Return (x, y) of the center of cell containing provided text 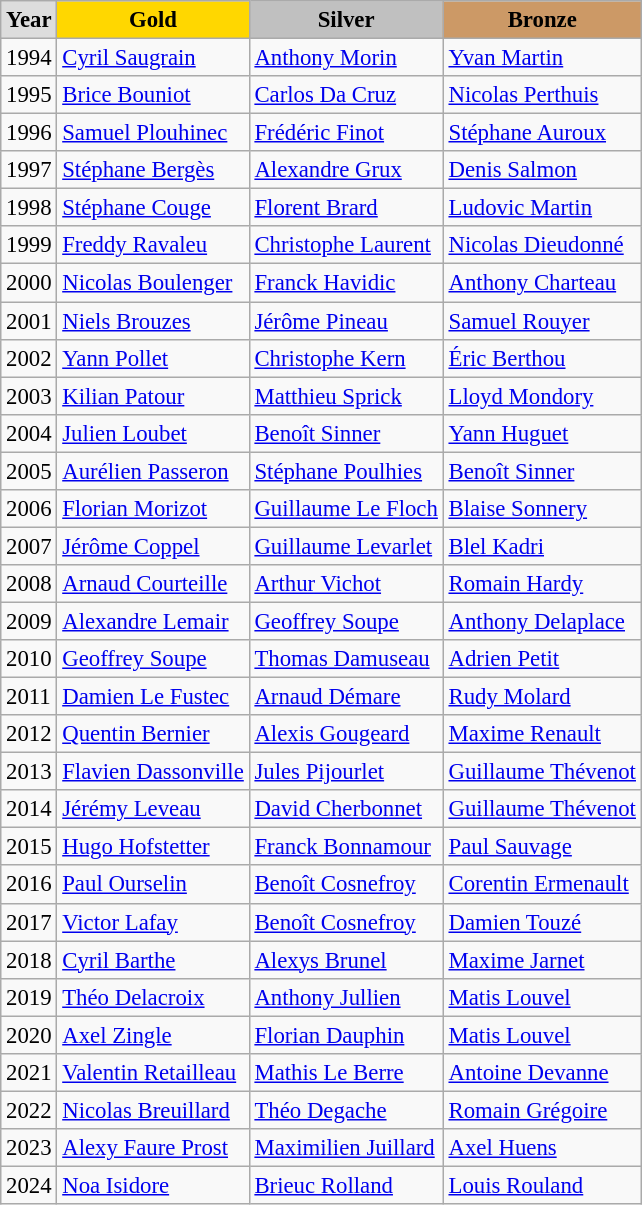
Brieuc Rolland (346, 1185)
Alexys Brunel (346, 960)
Romain Grégoire (542, 1110)
Romain Hardy (542, 584)
Jules Pijourlet (346, 772)
Louis Rouland (542, 1185)
Antoine Devanne (542, 1073)
2011 (29, 697)
Corentin Ermenault (542, 885)
Stéphane Bergès (153, 170)
Yvan Martin (542, 58)
Jérémy Leveau (153, 809)
2001 (29, 321)
Éric Berthou (542, 358)
Jérôme Pineau (346, 321)
Paul Ourselin (153, 885)
Théo Degache (346, 1110)
Anthony Morin (346, 58)
Anthony Jullien (346, 997)
Rudy Molard (542, 697)
Victor Lafay (153, 922)
Samuel Rouyer (542, 321)
Carlos Da Cruz (346, 95)
2020 (29, 1035)
Stéphane Auroux (542, 133)
Yann Huguet (542, 433)
Guillaume Levarlet (346, 546)
Maximilien Juillard (346, 1148)
Quentin Bernier (153, 734)
Arnaud Courteille (153, 584)
Florian Dauphin (346, 1035)
1997 (29, 170)
Christophe Laurent (346, 245)
Alexis Gougeard (346, 734)
Damien Le Fustec (153, 697)
2021 (29, 1073)
2005 (29, 471)
2017 (29, 922)
Arthur Vichot (346, 584)
2022 (29, 1110)
Year (29, 20)
Samuel Plouhinec (153, 133)
Maxime Renault (542, 734)
Hugo Hofstetter (153, 847)
2016 (29, 885)
Mathis Le Berre (346, 1073)
Maxime Jarnet (542, 960)
Franck Bonnamour (346, 847)
1994 (29, 58)
2023 (29, 1148)
Thomas Damuseau (346, 659)
Anthony Charteau (542, 283)
Julien Loubet (153, 433)
Arnaud Démare (346, 697)
1996 (29, 133)
2004 (29, 433)
Cyril Barthe (153, 960)
2007 (29, 546)
Denis Salmon (542, 170)
2006 (29, 509)
Nicolas Perthuis (542, 95)
2008 (29, 584)
David Cherbonnet (346, 809)
1998 (29, 208)
Aurélien Passeron (153, 471)
2009 (29, 621)
Anthony Delaplace (542, 621)
Nicolas Breuillard (153, 1110)
Christophe Kern (346, 358)
Florian Morizot (153, 509)
Freddy Ravaleu (153, 245)
Alexandre Grux (346, 170)
Damien Touzé (542, 922)
Florent Brard (346, 208)
1995 (29, 95)
Jérôme Coppel (153, 546)
Noa Isidore (153, 1185)
2013 (29, 772)
2014 (29, 809)
2010 (29, 659)
Niels Brouzes (153, 321)
Kilian Patour (153, 396)
Valentin Retailleau (153, 1073)
2003 (29, 396)
2000 (29, 283)
Flavien Dassonville (153, 772)
Théo Delacroix (153, 997)
Yann Pollet (153, 358)
Axel Huens (542, 1148)
Matthieu Sprick (346, 396)
Cyril Saugrain (153, 58)
2012 (29, 734)
Lloyd Mondory (542, 396)
2024 (29, 1185)
Blel Kadri (542, 546)
Nicolas Boulenger (153, 283)
2015 (29, 847)
Ludovic Martin (542, 208)
Silver (346, 20)
2002 (29, 358)
Blaise Sonnery (542, 509)
Stéphane Poulhies (346, 471)
2019 (29, 997)
2018 (29, 960)
Alexy Faure Prost (153, 1148)
Gold (153, 20)
Frédéric Finot (346, 133)
Paul Sauvage (542, 847)
Adrien Petit (542, 659)
Brice Bouniot (153, 95)
Stéphane Couge (153, 208)
Bronze (542, 20)
Franck Havidic (346, 283)
Axel Zingle (153, 1035)
Alexandre Lemair (153, 621)
Nicolas Dieudonné (542, 245)
1999 (29, 245)
Guillaume Le Floch (346, 509)
